Return the [X, Y] coordinate for the center point of the cell that contains the specified text.  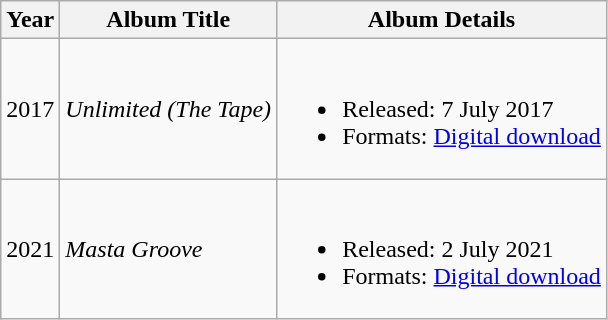
Year [30, 20]
Masta Groove [168, 249]
Released: 7 July 2017Formats: Digital download [442, 109]
2021 [30, 249]
Album Details [442, 20]
Released: 2 July 2021Formats: Digital download [442, 249]
Unlimited (The Tape) [168, 109]
2017 [30, 109]
Album Title [168, 20]
